From the cell containing the given text, extract its center point as [X, Y] coordinate. 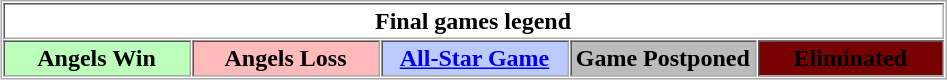
All-Star Game [475, 58]
Angels Loss [286, 58]
Eliminated [850, 58]
Final games legend [473, 21]
Game Postponed [663, 58]
Angels Win [97, 58]
